From the cell containing the given text, extract its center point as [x, y] coordinate. 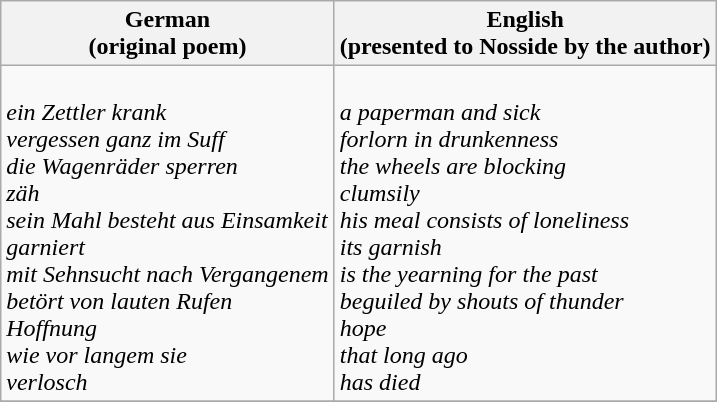
German(original poem) [168, 34]
English(presented to Nosside by the author) [525, 34]
